Determine the [x, y] coordinate at the center of the cell enclosing the given text.  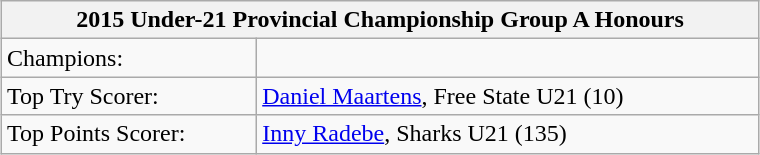
2015 Under-21 Provincial Championship Group A Honours [380, 20]
Champions: [130, 58]
Top Points Scorer: [130, 134]
Daniel Maartens, Free State U21 (10) [508, 96]
Top Try Scorer: [130, 96]
Inny Radebe, Sharks U21 (135) [508, 134]
